Identify which cell holds the provided text, then report its [x, y] central coordinate. 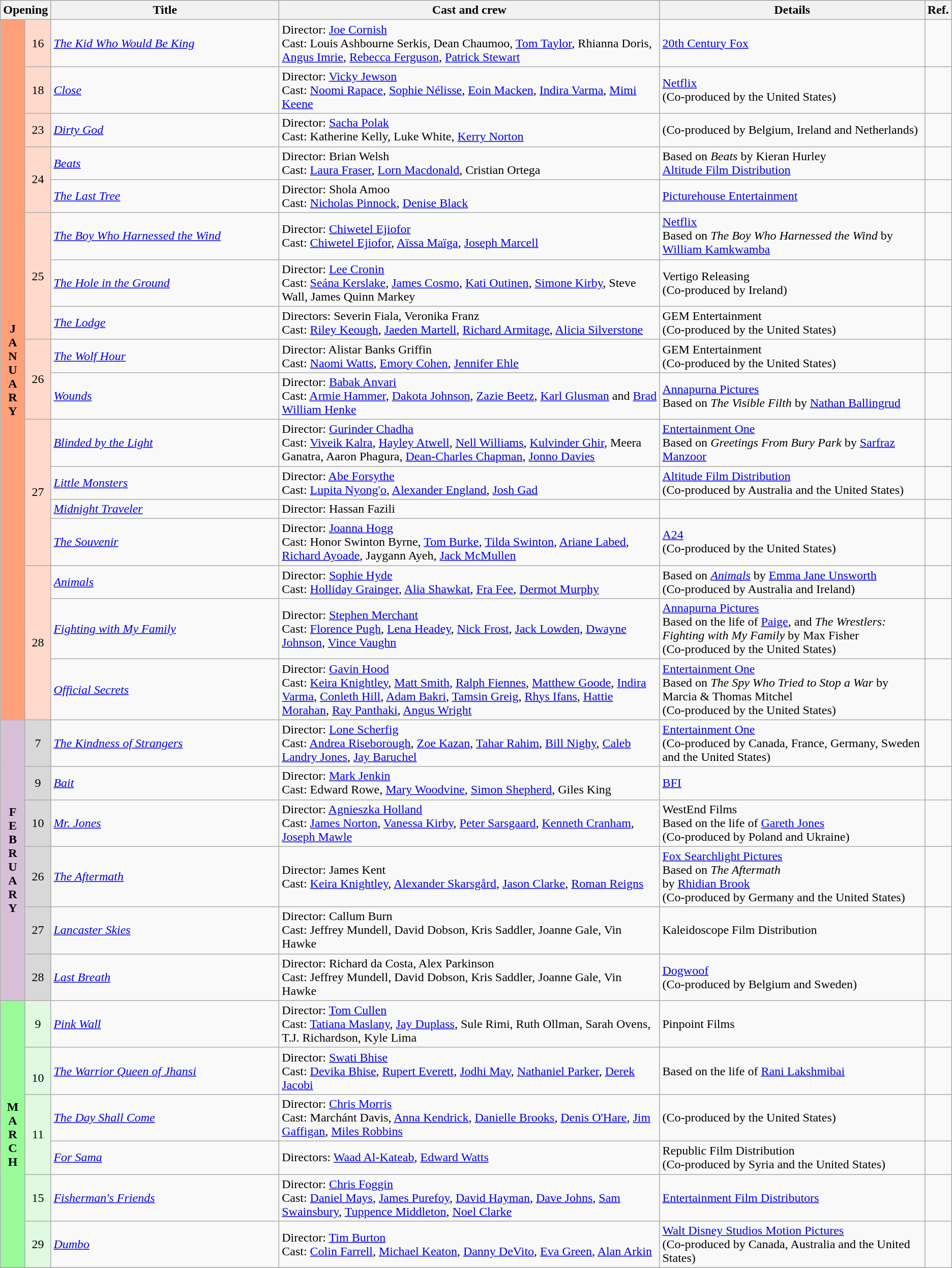
Director: Sacha Polak Cast: Katherine Kelly, Luke White, Kerry Norton [469, 130]
Director: Lone Scherfig Cast: Andrea Riseborough, Zoe Kazan, Tahar Rahim, Bill Nighy, Caleb Landry Jones, Jay Baruchel [469, 743]
29 [38, 1245]
WestEnd Films Based on the life of Gareth Jones (Co-produced by Poland and Ukraine) [792, 823]
Little Monsters [165, 482]
The Last Tree [165, 196]
Republic Film Distribution (Co-produced by Syria and the United States) [792, 1158]
Director: Chris Foggin Cast: Daniel Mays, James Purefoy, David Hayman, Dave Johns, Sam Swainsbury, Tuppence Middleton, Noel Clarke [469, 1197]
Walt Disney Studios Motion Pictures (Co-produced by Canada, Australia and the United States) [792, 1245]
The Souvenir [165, 542]
15 [38, 1197]
The Lodge [165, 322]
Cast and crew [469, 10]
Lancaster Skies [165, 930]
Fox Searchlight Pictures Based on The Aftermathby Rhidian Brook (Co-produced by Germany and the United States) [792, 877]
Netflix (Co-produced by the United States) [792, 90]
BFI [792, 783]
FEBRUARY [13, 860]
The Hole in the Ground [165, 283]
The Wolf Hour [165, 356]
16 [38, 43]
Opening [25, 10]
Midnight Traveler [165, 509]
Dumbo [165, 1245]
Director: Alistar Banks Griffin Cast: Naomi Watts, Emory Cohen, Jennifer Ehle [469, 356]
11 [38, 1134]
Ref. [938, 10]
Director: Richard da Costa, Alex Parkinson Cast: Jeffrey Mundell, David Dobson, Kris Saddler, Joanne Gale, Vin Hawke [469, 977]
Entertainment One (Co-produced by Canada, France, Germany, Sweden and the United States) [792, 743]
Director: Abe Forsythe Cast: Lupita Nyong'o, Alexander England, Josh Gad [469, 482]
Director: Callum Burn Cast: Jeffrey Mundell, David Dobson, Kris Saddler, Joanne Gale, Vin Hawke [469, 930]
A24 (Co-produced by the United States) [792, 542]
Entertainment One Based on Greetings From Bury Park by Sarfraz Manzoor [792, 443]
Director: Agnieszka Holland Cast: James Norton, Vanessa Kirby, Peter Sarsgaard, Kenneth Cranham, Joseph Mawle [469, 823]
Director: James Kent Cast: Keira Knightley, Alexander Skarsgård, Jason Clarke, Roman Reigns [469, 877]
MARCH [13, 1134]
18 [38, 90]
Last Breath [165, 977]
Fisherman's Friends [165, 1197]
The Warrior Queen of Jhansi [165, 1071]
Director: Lee Cronin Cast: Seána Kerslake, James Cosmo, Kati Outinen, Simone Kirby, Steve Wall, James Quinn Markey [469, 283]
Blinded by the Light [165, 443]
Close [165, 90]
For Sama [165, 1158]
Director: Babak Anvari Cast: Armie Hammer, Dakota Johnson, Zazie Beetz, Karl Glusman and Brad William Henke [469, 396]
Pinpoint Films [792, 1024]
The Aftermath [165, 877]
Kaleidoscope Film Distribution [792, 930]
Entertainment One Based on The Spy Who Tried to Stop a War by Marcia & Thomas Mitchel (Co-produced by the United States) [792, 690]
The Day Shall Come [165, 1117]
(Co-produced by Belgium, Ireland and Netherlands) [792, 130]
23 [38, 130]
Director: Hassan Fazili [469, 509]
Fighting with My Family [165, 629]
Director: Tom Cullen Cast: Tatiana Maslany, Jay Duplass, Sule Rimi, Ruth Ollman, Sarah Ovens, T.J. Richardson, Kyle Lima [469, 1024]
Director: Joanna Hogg Cast: Honor Swinton Byrne, Tom Burke, Tilda Swinton, Ariane Labed, Richard Ayoade, Jaygann Ayeh, Jack McMullen [469, 542]
Directors: Waad Al-Kateab, Edward Watts [469, 1158]
Pink Wall [165, 1024]
Bait [165, 783]
Based on Animals by Emma Jane Unsworth (Co-produced by Australia and Ireland) [792, 582]
JANUARY [13, 370]
Based on Beats by Kieran Hurley Altitude Film Distribution [792, 163]
24 [38, 180]
Animals [165, 582]
Director: Swati Bhise Cast: Devika Bhise, Rupert Everett, Jodhi May, Nathaniel Parker, Derek Jacobi [469, 1071]
The Kid Who Would Be King [165, 43]
The Boy Who Harnessed the Wind [165, 236]
The Kindness of Strangers [165, 743]
Title [165, 10]
Director: Tim Burton Cast: Colin Farrell, Michael Keaton, Danny DeVito, Eva Green, Alan Arkin [469, 1245]
Director: Chris Morris Cast: Marchánt Davis, Anna Kendrick, Danielle Brooks, Denis O'Hare, Jim Gaffigan, Miles Robbins [469, 1117]
Annapurna Pictures Based on the life of Paige, and The Wrestlers: Fighting with My Family by Max Fisher (Co-produced by the United States) [792, 629]
Altitude Film Distribution (Co-produced by Australia and the United States) [792, 482]
Official Secrets [165, 690]
Director: Stephen Merchant Cast: Florence Pugh, Lena Headey, Nick Frost, Jack Lowden, Dwayne Johnson, Vince Vaughn [469, 629]
Netflix Based on The Boy Who Harnessed the Wind by William Kamkwamba [792, 236]
Based on the life of Rani Lakshmibai [792, 1071]
Director: Chiwetel Ejiofor Cast: Chiwetel Ejiofor, Aïssa Maïga, Joseph Marcell [469, 236]
Picturehouse Entertainment [792, 196]
Directors: Severin Fiala, Veronika Franz Cast: Riley Keough, Jaeden Martell, Richard Armitage, Alicia Silverstone [469, 322]
(Co-produced by the United States) [792, 1117]
Director: Vicky Jewson Cast: Noomi Rapace, Sophie Nélisse, Eoin Macken, Indira Varma, Mimi Keene [469, 90]
Mr. Jones [165, 823]
Director: Joe Cornish Cast: Louis Ashbourne Serkis, Dean Chaumoo, Tom Taylor, Rhianna Doris, Angus Imrie, Rebecca Ferguson, Patrick Stewart [469, 43]
Wounds [165, 396]
Vertigo Releasing (Co-produced by Ireland) [792, 283]
Dogwoof (Co-produced by Belgium and Sweden) [792, 977]
Beats [165, 163]
Director: Shola Amoo Cast: Nicholas Pinnock, Denise Black [469, 196]
25 [38, 276]
Annapurna Pictures Based on The Visible Filth by Nathan Ballingrud [792, 396]
Dirty God [165, 130]
Details [792, 10]
20th Century Fox [792, 43]
7 [38, 743]
Director: Sophie Hyde Cast: Holliday Grainger, Alia Shawkat, Fra Fee, Dermot Murphy [469, 582]
Director: Brian Welsh Cast: Laura Fraser, Lorn Macdonald, Cristian Ortega [469, 163]
Director: Mark Jenkin Cast: Edward Rowe, Mary Woodvine, Simon Shepherd, Giles King [469, 783]
Entertainment Film Distributors [792, 1197]
